Return [x, y] of the center of cell containing provided text 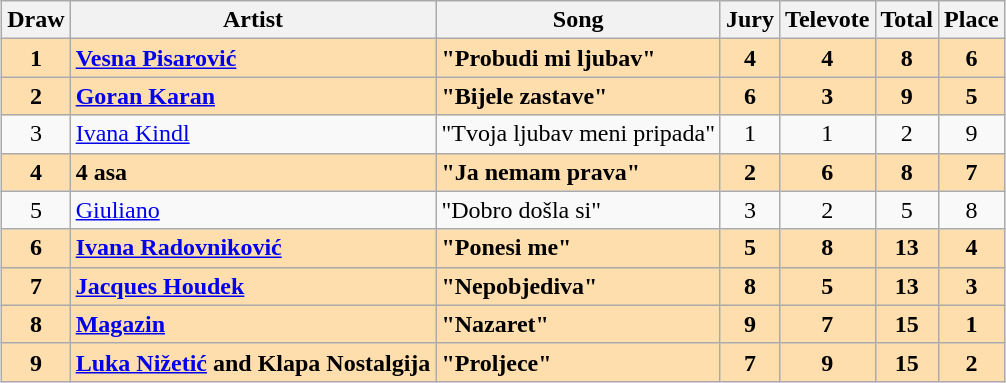
Televote [828, 20]
Jury [750, 20]
Ivana Radovniković [253, 248]
"Tvoja ljubav meni pripada" [578, 134]
Ivana Kindl [253, 134]
Luka Nižetić and Klapa Nostalgija [253, 362]
"Proljece" [578, 362]
"Dobro došla si" [578, 210]
"Ja nemam prava" [578, 172]
Place [972, 20]
Giuliano [253, 210]
Total [907, 20]
Artist [253, 20]
"Nazaret" [578, 324]
Magazin [253, 324]
Song [578, 20]
Goran Karan [253, 96]
"Nepobjediva" [578, 286]
"Bijele zastave" [578, 96]
"Probudi mi ljubav" [578, 58]
Draw [36, 20]
Vesna Pisarović [253, 58]
4 asa [253, 172]
"Ponesi me" [578, 248]
Jacques Houdek [253, 286]
